Return the (X, Y) coordinate for the center point of the cell that contains the specified text.  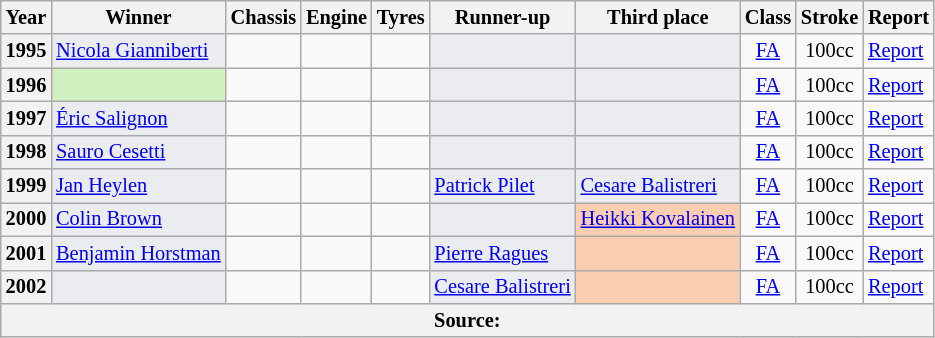
Pierre Ragues (503, 253)
1995 (26, 51)
Runner-up (503, 17)
Class (768, 17)
2001 (26, 253)
Winner (138, 17)
1999 (26, 186)
Jan Heylen (138, 186)
Tyres (401, 17)
Patrick Pilet (503, 186)
1997 (26, 118)
1998 (26, 152)
Third place (658, 17)
Year (26, 17)
Chassis (264, 17)
2002 (26, 287)
Nicola Gianniberti (138, 51)
Benjamin Horstman (138, 253)
Engine (336, 17)
Sauro Cesetti (138, 152)
Stroke (830, 17)
1996 (26, 85)
Heikki Kovalainen (658, 219)
Colin Brown (138, 219)
2000 (26, 219)
Éric Salignon (138, 118)
Source: (468, 320)
